Return (x, y) of the center of cell containing provided text 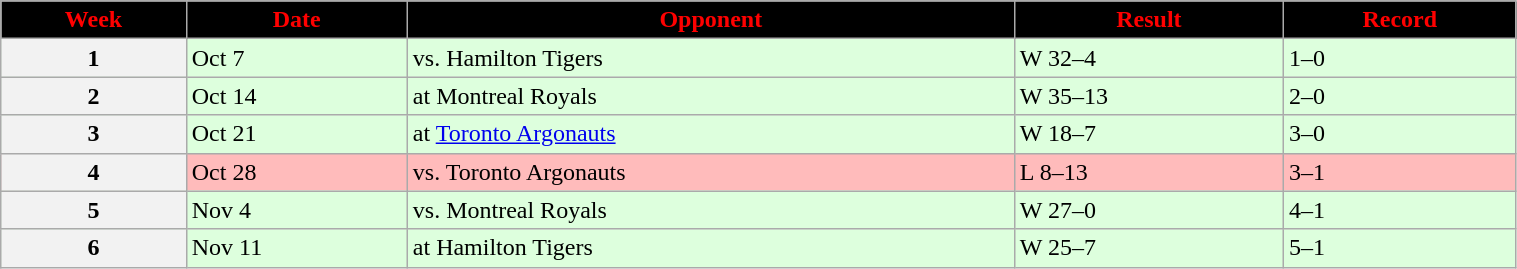
W 18–7 (1148, 134)
at Toronto Argonauts (710, 134)
1–0 (1400, 58)
vs. Toronto Argonauts (710, 172)
vs. Hamilton Tigers (710, 58)
2 (94, 96)
W 25–7 (1148, 248)
2–0 (1400, 96)
Date (296, 20)
W 32–4 (1148, 58)
W 27–0 (1148, 210)
Week (94, 20)
5 (94, 210)
4–1 (1400, 210)
4 (94, 172)
5–1 (1400, 248)
L 8–13 (1148, 172)
3–0 (1400, 134)
W 35–13 (1148, 96)
Oct 14 (296, 96)
Opponent (710, 20)
Oct 28 (296, 172)
at Montreal Royals (710, 96)
at Hamilton Tigers (710, 248)
3 (94, 134)
Nov 11 (296, 248)
1 (94, 58)
Nov 4 (296, 210)
Oct 21 (296, 134)
Oct 7 (296, 58)
6 (94, 248)
3–1 (1400, 172)
Record (1400, 20)
Result (1148, 20)
vs. Montreal Royals (710, 210)
